Capture the cell that displays the provided text and extract its (x, y) central coordinate. 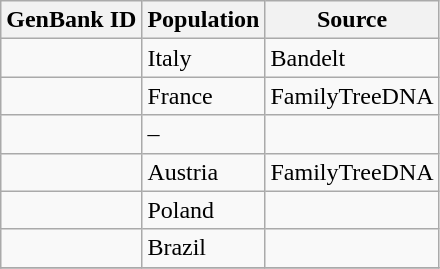
GenBank ID (72, 20)
Poland (204, 210)
Bandelt (352, 58)
Austria (204, 172)
Brazil (204, 248)
Population (204, 20)
Source (352, 20)
– (204, 134)
Italy (204, 58)
France (204, 96)
